Find where the given text appears and provide that cell's center as (x, y) coordinate. 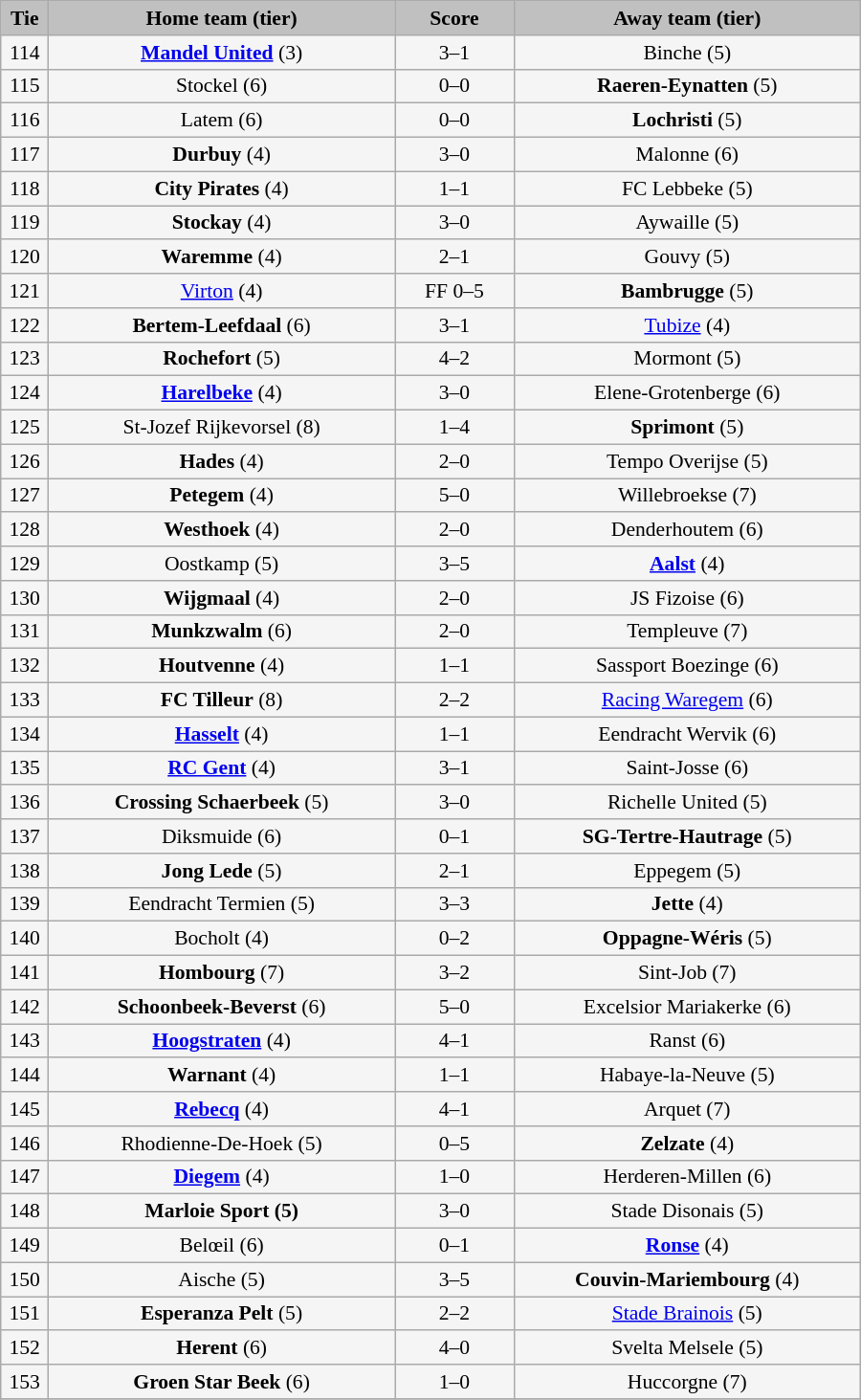
138 (25, 871)
Aalst (4) (687, 564)
Sprimont (5) (687, 428)
Lochristi (5) (687, 121)
Ronse (4) (687, 1246)
Elene-Grotenberge (6) (687, 393)
Gouvy (5) (687, 257)
122 (25, 325)
139 (25, 904)
116 (25, 121)
Huccorgne (7) (687, 1382)
Diksmuide (6) (222, 836)
137 (25, 836)
Durbuy (4) (222, 155)
141 (25, 973)
Tie (25, 18)
Hoogstraten (4) (222, 1041)
FC Tilleur (8) (222, 700)
Tubize (4) (687, 325)
Sint-Job (7) (687, 973)
Ranst (6) (687, 1041)
Esperanza Pelt (5) (222, 1314)
Svelta Melsele (5) (687, 1348)
SG-Tertre-Hautrage (5) (687, 836)
Raeren-Eynatten (5) (687, 86)
Denderhoutem (6) (687, 530)
Hasselt (4) (222, 734)
Saint-Josse (6) (687, 768)
118 (25, 189)
City Pirates (4) (222, 189)
117 (25, 155)
RC Gent (4) (222, 768)
148 (25, 1211)
Stade Brainois (5) (687, 1314)
0–5 (455, 1144)
Couvin-Mariembourg (4) (687, 1279)
Score (455, 18)
Warnant (4) (222, 1076)
Aywaille (5) (687, 223)
125 (25, 428)
119 (25, 223)
131 (25, 632)
Schoonbeek-Beverst (6) (222, 1007)
Crossing Schaerbeek (5) (222, 803)
127 (25, 496)
Mormont (5) (687, 359)
Rebecq (4) (222, 1109)
Marloie Sport (5) (222, 1211)
0–2 (455, 939)
Richelle United (5) (687, 803)
Arquet (7) (687, 1109)
Oostkamp (5) (222, 564)
Petegem (4) (222, 496)
Aische (5) (222, 1279)
150 (25, 1279)
FC Lebbeke (5) (687, 189)
153 (25, 1382)
Rhodienne-De-Hoek (5) (222, 1144)
129 (25, 564)
Excelsior Mariakerke (6) (687, 1007)
136 (25, 803)
121 (25, 291)
124 (25, 393)
120 (25, 257)
Sassport Boezinge (6) (687, 666)
3–3 (455, 904)
147 (25, 1177)
Stade Disonais (5) (687, 1211)
3–2 (455, 973)
144 (25, 1076)
Harelbeke (4) (222, 393)
145 (25, 1109)
151 (25, 1314)
Bocholt (4) (222, 939)
Jong Lede (5) (222, 871)
152 (25, 1348)
Eendracht Wervik (6) (687, 734)
Westhoek (4) (222, 530)
Habaye-la-Neuve (5) (687, 1076)
Away team (tier) (687, 18)
Latem (6) (222, 121)
123 (25, 359)
Belœil (6) (222, 1246)
Virton (4) (222, 291)
126 (25, 461)
Binche (5) (687, 53)
Diegem (4) (222, 1177)
Groen Star Beek (6) (222, 1382)
Templeuve (7) (687, 632)
Bertem-Leefdaal (6) (222, 325)
4–0 (455, 1348)
Willebroekse (7) (687, 496)
Hombourg (7) (222, 973)
Malonne (6) (687, 155)
Rochefort (5) (222, 359)
143 (25, 1041)
149 (25, 1246)
Herent (6) (222, 1348)
Bambrugge (5) (687, 291)
Stockel (6) (222, 86)
Home team (tier) (222, 18)
132 (25, 666)
Eppegem (5) (687, 871)
146 (25, 1144)
133 (25, 700)
Oppagne-Wéris (5) (687, 939)
JS Fizoise (6) (687, 598)
Houtvenne (4) (222, 666)
1–4 (455, 428)
135 (25, 768)
Mandel United (3) (222, 53)
128 (25, 530)
142 (25, 1007)
St-Jozef Rijkevorsel (8) (222, 428)
Wijgmaal (4) (222, 598)
Herderen-Millen (6) (687, 1177)
134 (25, 734)
Hades (4) (222, 461)
Tempo Overijse (5) (687, 461)
114 (25, 53)
Zelzate (4) (687, 1144)
Eendracht Termien (5) (222, 904)
Munkzwalm (6) (222, 632)
4–2 (455, 359)
130 (25, 598)
Waremme (4) (222, 257)
Racing Waregem (6) (687, 700)
140 (25, 939)
FF 0–5 (455, 291)
Jette (4) (687, 904)
115 (25, 86)
Stockay (4) (222, 223)
